Extract the [x, y] coordinate from the center of the cell holding the provided text.  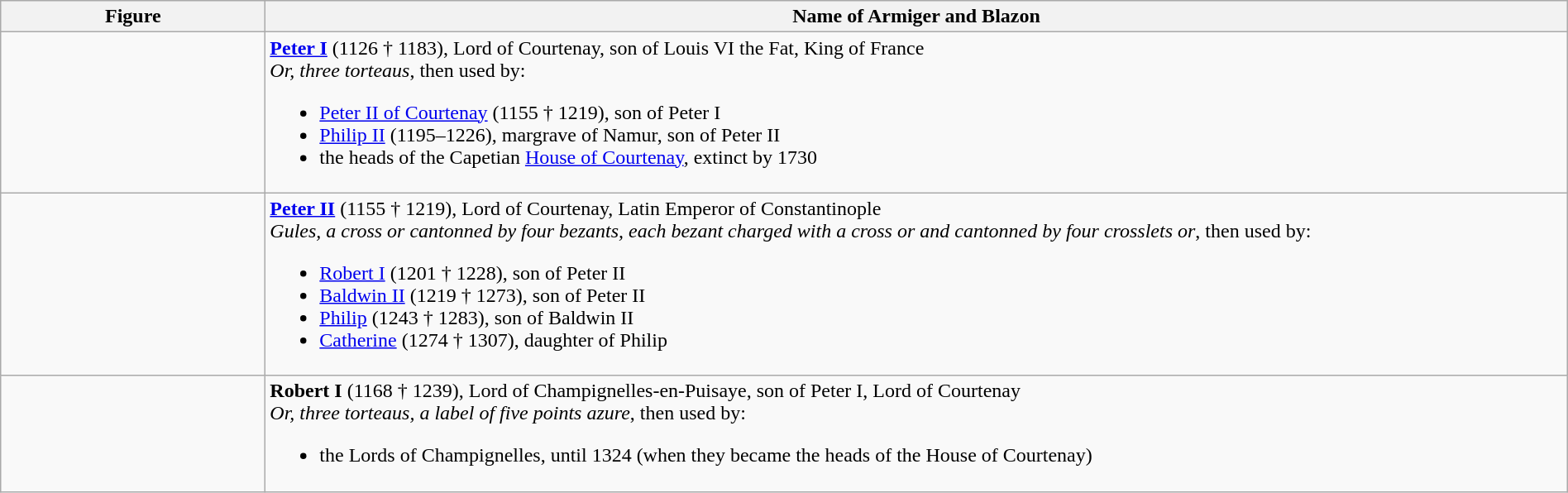
Name of Armiger and Blazon [916, 17]
Figure [133, 17]
